Return the (X, Y) coordinate for the center point of the cell that contains the specified text.  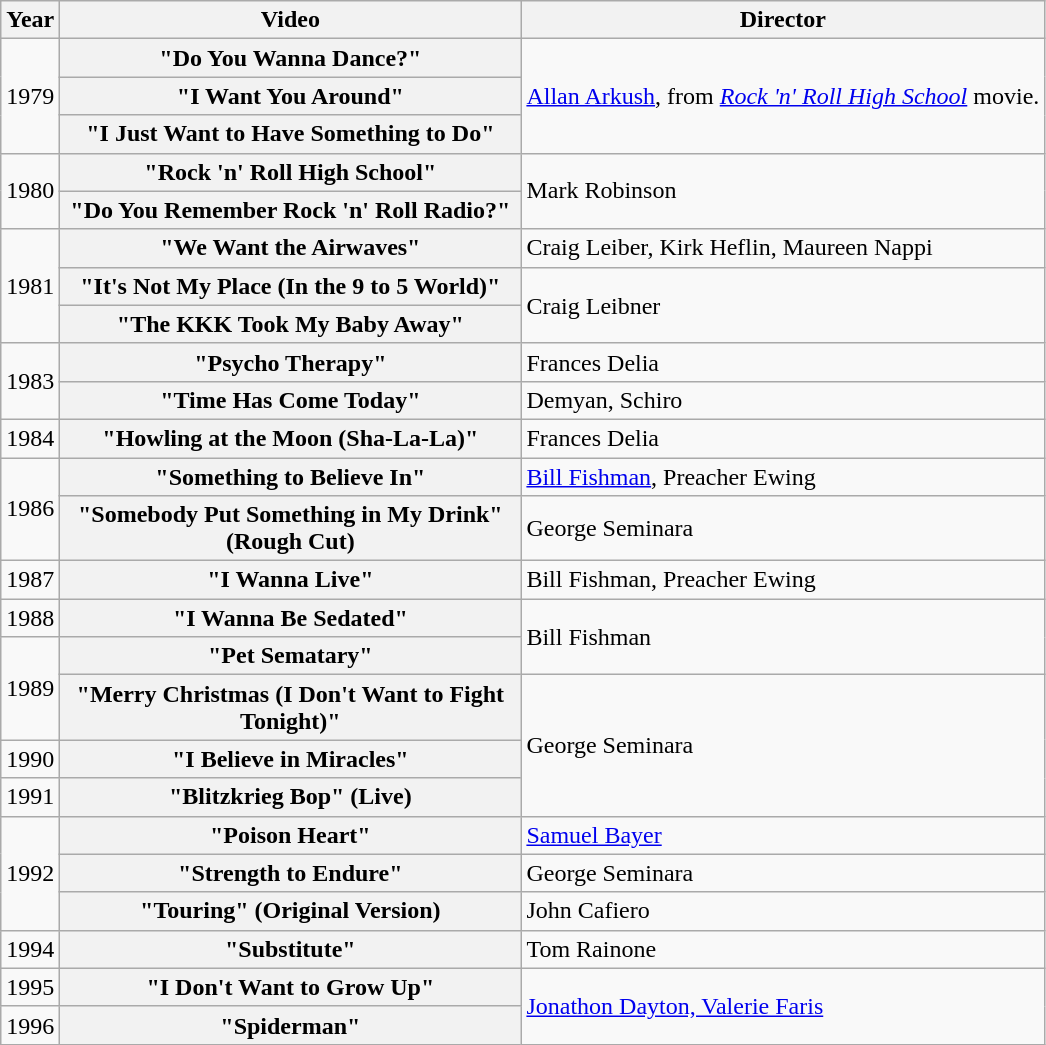
"Spiderman" (290, 1025)
1992 (30, 873)
Craig Leiber, Kirk Heflin, Maureen Nappi (783, 248)
1981 (30, 286)
"Merry Christmas (I Don't Want to Fight Tonight)" (290, 708)
1980 (30, 191)
Jonathon Dayton, Valerie Faris (783, 1006)
1994 (30, 949)
Director (783, 20)
Mark Robinson (783, 191)
Samuel Bayer (783, 835)
1984 (30, 438)
"I Believe in Miracles" (290, 759)
1987 (30, 580)
"Something to Believe In" (290, 477)
Tom Rainone (783, 949)
1986 (30, 510)
"The KKK Took My Baby Away" (290, 324)
Allan Arkush, from Rock 'n' Roll High School movie. (783, 96)
"Psycho Therapy" (290, 362)
Video (290, 20)
"Touring" (Original Version) (290, 911)
"Do You Wanna Dance?" (290, 58)
"Substitute" (290, 949)
"I Want You Around" (290, 96)
"Poison Heart" (290, 835)
Demyan, Schiro (783, 400)
1989 (30, 688)
1991 (30, 797)
1979 (30, 96)
1996 (30, 1025)
"I Wanna Be Sedated" (290, 618)
"Strength to Endure" (290, 873)
"Do You Remember Rock 'n' Roll Radio?" (290, 210)
1988 (30, 618)
"Pet Sematary" (290, 656)
"I Wanna Live" (290, 580)
Craig Leibner (783, 305)
"I Just Want to Have Something to Do" (290, 134)
"Blitzkrieg Bop" (Live) (290, 797)
1995 (30, 987)
John Cafiero (783, 911)
"Rock 'n' Roll High School" (290, 172)
1990 (30, 759)
"Somebody Put Something in My Drink" (Rough Cut) (290, 528)
"Howling at the Moon (Sha-La-La)" (290, 438)
"We Want the Airwaves" (290, 248)
Year (30, 20)
Bill Fishman (783, 637)
1983 (30, 381)
"Time Has Come Today" (290, 400)
"It's Not My Place (In the 9 to 5 World)" (290, 286)
"I Don't Want to Grow Up" (290, 987)
